Find where the given text appears and provide that cell's center as [X, Y] coordinate. 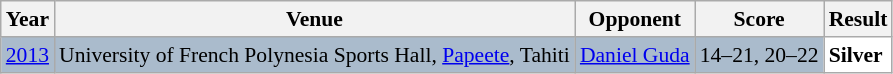
Result [858, 19]
Score [760, 19]
Venue [314, 19]
Year [28, 19]
Opponent [635, 19]
Daniel Guda [635, 55]
14–21, 20–22 [760, 55]
2013 [28, 55]
Silver [858, 55]
University of French Polynesia Sports Hall, Papeete, Tahiti [314, 55]
